Identify which cell holds the provided text, then report its (X, Y) central coordinate. 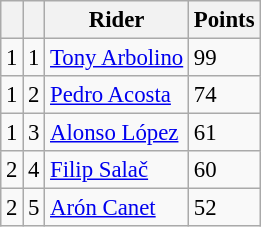
99 (224, 58)
74 (224, 95)
52 (224, 208)
5 (34, 208)
Arón Canet (117, 208)
Tony Arbolino (117, 58)
60 (224, 170)
4 (34, 170)
Pedro Acosta (117, 95)
Points (224, 20)
Filip Salač (117, 170)
3 (34, 133)
Rider (117, 20)
Alonso López (117, 133)
61 (224, 133)
